Search for the cell housing the specified text and yield its [x, y] center coordinate. 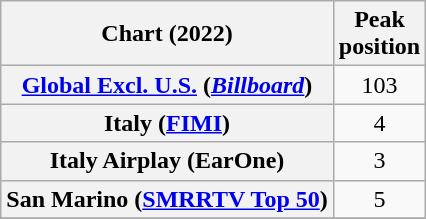
3 [379, 161]
4 [379, 123]
Chart (2022) [168, 34]
5 [379, 199]
Italy Airplay (EarOne) [168, 161]
Global Excl. U.S. (Billboard) [168, 85]
Italy (FIMI) [168, 123]
San Marino (SMRRTV Top 50) [168, 199]
Peakposition [379, 34]
103 [379, 85]
